Return (X, Y) of the center of cell containing provided text 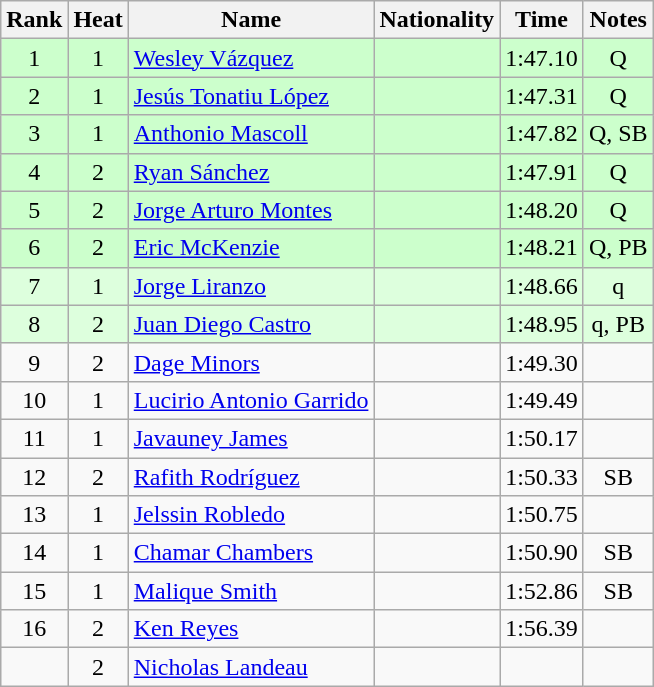
Q, SB (618, 134)
Time (542, 20)
Dage Minors (251, 362)
Nicholas Landeau (251, 667)
1:49.30 (542, 362)
1:48.66 (542, 286)
8 (34, 324)
1:52.86 (542, 591)
1:48.95 (542, 324)
1:47.91 (542, 172)
15 (34, 591)
4 (34, 172)
3 (34, 134)
Malique Smith (251, 591)
Jorge Arturo Montes (251, 210)
1:56.39 (542, 629)
1:47.82 (542, 134)
Heat (98, 20)
Notes (618, 20)
1:48.20 (542, 210)
Rank (34, 20)
Wesley Vázquez (251, 58)
Anthonio Mascoll (251, 134)
Jelssin Robledo (251, 515)
Juan Diego Castro (251, 324)
6 (34, 248)
Ken Reyes (251, 629)
Name (251, 20)
11 (34, 438)
Lucirio Antonio Garrido (251, 400)
7 (34, 286)
q, PB (618, 324)
Jorge Liranzo (251, 286)
Jesús Tonatiu López (251, 96)
Ryan Sánchez (251, 172)
9 (34, 362)
Q, PB (618, 248)
1:49.49 (542, 400)
1:50.90 (542, 553)
1:50.17 (542, 438)
10 (34, 400)
12 (34, 477)
14 (34, 553)
1:47.31 (542, 96)
1:50.33 (542, 477)
Eric McKenzie (251, 248)
Nationality (437, 20)
1:48.21 (542, 248)
1:47.10 (542, 58)
13 (34, 515)
Chamar Chambers (251, 553)
Javauney James (251, 438)
16 (34, 629)
5 (34, 210)
q (618, 286)
Rafith Rodríguez (251, 477)
1:50.75 (542, 515)
